Find where the given text appears and provide that cell's center as (X, Y) coordinate. 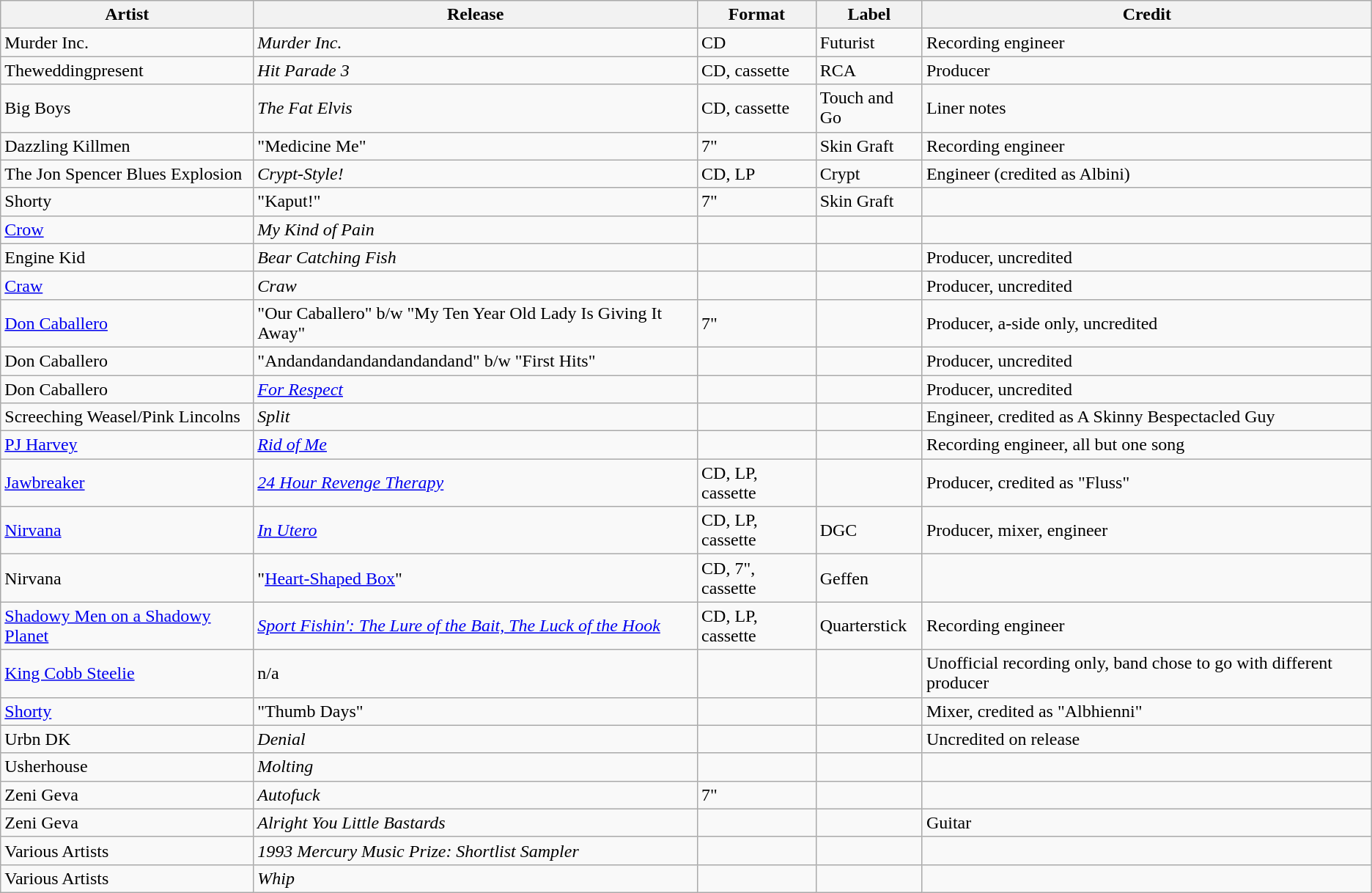
Shadowy Men on a Shadowy Planet (128, 626)
Unofficial recording only, band chose to go with different producer (1146, 673)
Artist (128, 15)
For Respect (476, 389)
Alright You Little Bastards (476, 823)
Autofuck (476, 795)
24 Hour Revenge Therapy (476, 482)
"Thumb Days" (476, 711)
Crypt-Style! (476, 174)
CD, LP (757, 174)
Engineer (credited as Albini) (1146, 174)
Sport Fishin': The Lure of the Bait, The Luck of the Hook (476, 626)
Producer (1146, 70)
Jawbreaker (128, 482)
DGC (869, 531)
Recording engineer, all but one song (1146, 445)
Hit Parade 3 (476, 70)
1993 Mercury Music Prize: Shortlist Sampler (476, 850)
King Cobb Steelie (128, 673)
Big Boys (128, 109)
Quarterstick (869, 626)
In Utero (476, 531)
The Jon Spencer Blues Explosion (128, 174)
"Our Caballero" b/w "My Ten Year Old Lady Is Giving It Away" (476, 323)
Liner notes (1146, 109)
Geffen (869, 578)
"Kaput!" (476, 202)
Molting (476, 767)
"Andandandandandandandand" b/w "First Hits" (476, 361)
Denial (476, 739)
Producer, a-side only, uncredited (1146, 323)
n/a (476, 673)
Uncredited on release (1146, 739)
Screeching Weasel/Pink Lincolns (128, 417)
Release (476, 15)
CD (757, 43)
Guitar (1146, 823)
Producer, mixer, engineer (1146, 531)
Urbn DK (128, 739)
Engineer, credited as A Skinny Bespectacled Guy (1146, 417)
Theweddingpresent (128, 70)
Mixer, credited as "Albhienni" (1146, 711)
Label (869, 15)
Rid of Me (476, 445)
CD, 7", cassette (757, 578)
Crypt (869, 174)
Format (757, 15)
Futurist (869, 43)
Crow (128, 229)
Usherhouse (128, 767)
Dazzling Killmen (128, 146)
Engine Kid (128, 257)
Bear Catching Fish (476, 257)
PJ Harvey (128, 445)
Touch and Go (869, 109)
Producer, credited as "Fluss" (1146, 482)
My Kind of Pain (476, 229)
Whip (476, 878)
"Heart-Shaped Box" (476, 578)
Split (476, 417)
The Fat Elvis (476, 109)
RCA (869, 70)
"Medicine Me" (476, 146)
Credit (1146, 15)
